Extract the [x, y] coordinate from the center of the cell holding the provided text.  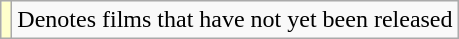
Denotes films that have not yet been released [235, 20]
